For the text-containing cell, return its midpoint in [x, y] coordinate format. 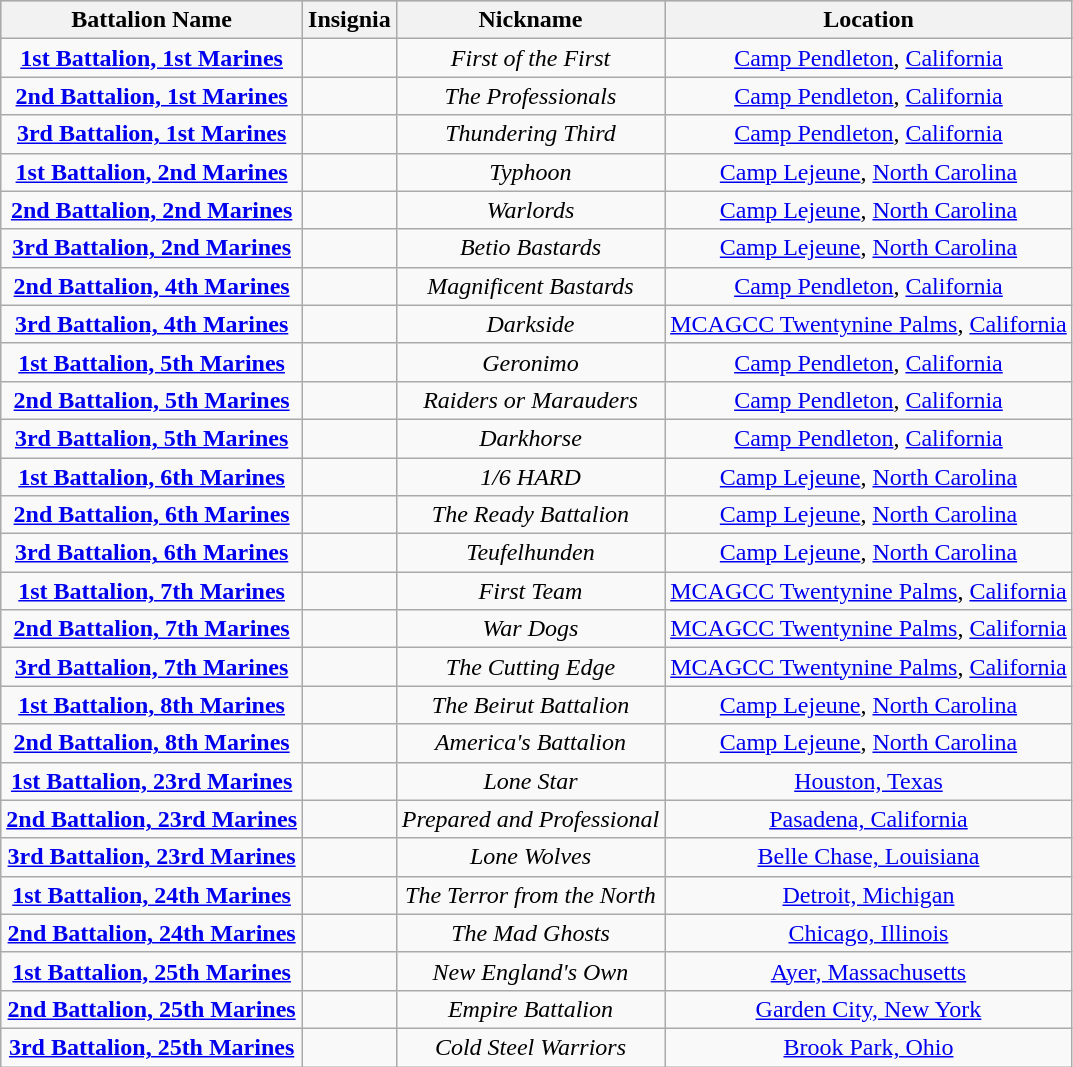
The Professionals [530, 96]
Cold Steel Warriors [530, 1047]
2nd Battalion, 8th Marines [152, 743]
Darkhorse [530, 438]
3rd Battalion, 2nd Marines [152, 248]
2nd Battalion, 24th Marines [152, 933]
3rd Battalion, 6th Marines [152, 553]
Thundering Third [530, 134]
War Dogs [530, 629]
1st Battalion, 24th Marines [152, 895]
Raiders or Marauders [530, 400]
The Mad Ghosts [530, 933]
2nd Battalion, 5th Marines [152, 400]
Darkside [530, 324]
Geronimo [530, 362]
2nd Battalion, 6th Marines [152, 515]
Ayer, Massachusetts [869, 971]
3rd Battalion, 25th Marines [152, 1047]
The Cutting Edge [530, 667]
1st Battalion, 7th Marines [152, 591]
2nd Battalion, 23rd Marines [152, 819]
The Ready Battalion [530, 515]
Magnificent Bastards [530, 286]
Empire Battalion [530, 1009]
Betio Bastards [530, 248]
1st Battalion, 25th Marines [152, 971]
1st Battalion, 5th Marines [152, 362]
3rd Battalion, 23rd Marines [152, 857]
The Beirut Battalion [530, 705]
Brook Park, Ohio [869, 1047]
1/6 HARD [530, 477]
Nickname [530, 20]
Insignia [350, 20]
Detroit, Michigan [869, 895]
1st Battalion, 8th Marines [152, 705]
First Team [530, 591]
Location [869, 20]
2nd Battalion, 4th Marines [152, 286]
Warlords [530, 210]
Lone Wolves [530, 857]
3rd Battalion, 1st Marines [152, 134]
1st Battalion, 6th Marines [152, 477]
Lone Star [530, 781]
Teufelhunden [530, 553]
Garden City, New York [869, 1009]
Prepared and Professional [530, 819]
1st Battalion, 1st Marines [152, 58]
2nd Battalion, 2nd Marines [152, 210]
3rd Battalion, 7th Marines [152, 667]
Battalion Name [152, 20]
Chicago, Illinois [869, 933]
First of the First [530, 58]
Houston, Texas [869, 781]
2nd Battalion, 7th Marines [152, 629]
America's Battalion [530, 743]
3rd Battalion, 5th Marines [152, 438]
3rd Battalion, 4th Marines [152, 324]
Pasadena, California [869, 819]
1st Battalion, 2nd Marines [152, 172]
New England's Own [530, 971]
2nd Battalion, 25th Marines [152, 1009]
2nd Battalion, 1st Marines [152, 96]
1st Battalion, 23rd Marines [152, 781]
The Terror from the North [530, 895]
Belle Chase, Louisiana [869, 857]
Typhoon [530, 172]
